Return [x, y] of the center of cell containing provided text 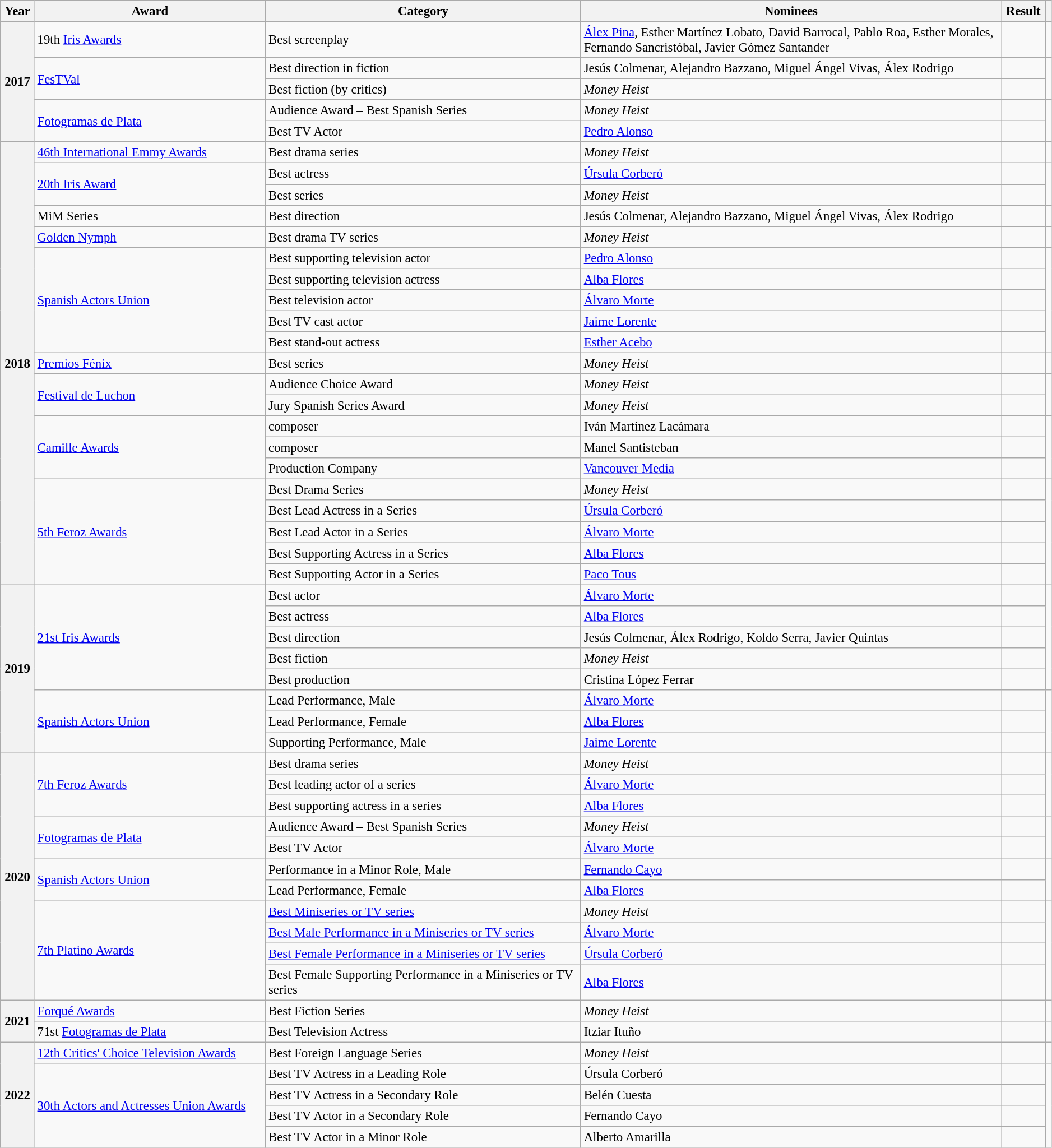
30th Actors and Actresses Union Awards [150, 1105]
FesTVal [150, 78]
Festival de Luchon [150, 395]
Best supporting television actress [424, 279]
Result [1023, 11]
Camille Awards [150, 447]
7th Feroz Awards [150, 785]
Best drama TV series [424, 237]
Best Foreign Language Series [424, 1053]
Best supporting television actor [424, 258]
Alberto Amarilla [791, 1137]
2019 [18, 669]
Best TV Actor in a Secondary Role [424, 1116]
Vancouver Media [791, 469]
Golden Nymph [150, 237]
Best Supporting Actor in a Series [424, 574]
Performance in a Minor Role, Male [424, 869]
Best Lead Actress in a Series [424, 511]
Jesús Colmenar, Álex Rodrigo, Koldo Serra, Javier Quintas [791, 637]
Best TV Actor in a Minor Role [424, 1137]
Best Television Actress [424, 1032]
Manel Santisteban [791, 448]
12th Critics' Choice Television Awards [150, 1053]
Lead Performance, Male [424, 701]
Best Miniseries or TV series [424, 911]
5th Feroz Awards [150, 532]
Best Supporting Actress in a Series [424, 553]
Belén Cuesta [791, 1095]
Nominees [791, 11]
Best Fiction Series [424, 1011]
Esther Acebo [791, 342]
2017 [18, 82]
Best supporting actress in a series [424, 806]
Best Male Performance in a Miniseries or TV series [424, 932]
2020 [18, 877]
21st Iris Awards [150, 637]
Jury Spanish Series Award [424, 406]
2022 [18, 1095]
Best fiction (by critics) [424, 90]
Best stand-out actress [424, 342]
2021 [18, 1021]
Best Drama Series [424, 490]
Iván Martínez Lacámara [791, 427]
Forqué Awards [150, 1011]
Best direction in fiction [424, 68]
Best TV Actress in a Leading Role [424, 1074]
Year [18, 11]
7th Platino Awards [150, 951]
Award [150, 11]
Audience Choice Award [424, 385]
Cristina López Ferrar [791, 679]
20th Iris Award [150, 184]
Best Lead Actor in a Series [424, 532]
Supporting Performance, Male [424, 743]
MiM Series [150, 216]
Best TV cast actor [424, 321]
Best leading actor of a series [424, 785]
Best actor [424, 595]
46th International Emmy Awards [150, 153]
Best Female Supporting Performance in a Miniseries or TV series [424, 982]
71st Fotogramas de Plata [150, 1032]
Paco Tous [791, 574]
Álex Pina, Esther Martínez Lobato, David Barrocal, Pablo Roa, Esther Morales, Fernando Sancristóbal, Javier Gómez Santander [791, 40]
Best screenplay [424, 40]
2018 [18, 363]
Best production [424, 679]
Premios Fénix [150, 363]
Best fiction [424, 659]
Best television actor [424, 300]
Best Female Performance in a Miniseries or TV series [424, 953]
Category [424, 11]
Best TV Actress in a Secondary Role [424, 1095]
Itziar Ituño [791, 1032]
19th Iris Awards [150, 40]
Production Company [424, 469]
